For the text-containing cell, return its midpoint in [X, Y] coordinate format. 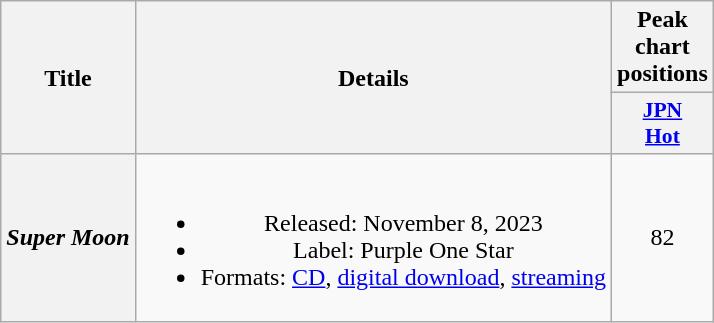
82 [663, 238]
JPNHot [663, 124]
Super Moon [68, 238]
Details [373, 78]
Peak chart positions [663, 47]
Released: November 8, 2023Label: Purple One StarFormats: CD, digital download, streaming [373, 238]
Title [68, 78]
